Identify which cell holds the provided text, then report its [X, Y] central coordinate. 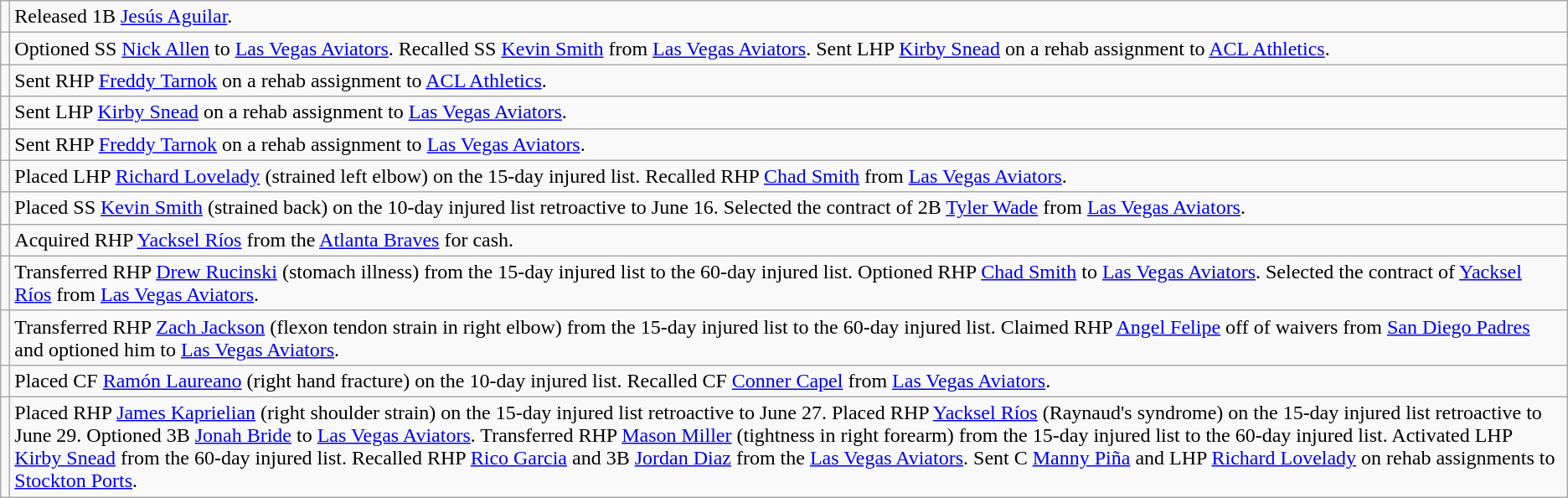
Placed LHP Richard Lovelady (strained left elbow) on the 15-day injured list. Recalled RHP Chad Smith from Las Vegas Aviators. [789, 176]
Released 1B Jesús Aguilar. [789, 17]
Sent RHP Freddy Tarnok on a rehab assignment to ACL Athletics. [789, 80]
Placed CF Ramón Laureano (right hand fracture) on the 10-day injured list. Recalled CF Conner Capel from Las Vegas Aviators. [789, 381]
Sent LHP Kirby Snead on a rehab assignment to Las Vegas Aviators. [789, 112]
Sent RHP Freddy Tarnok on a rehab assignment to Las Vegas Aviators. [789, 144]
Acquired RHP Yacksel Ríos from the Atlanta Braves for cash. [789, 240]
